Return the [x, y] coordinate for the center point of the cell that contains the specified text.  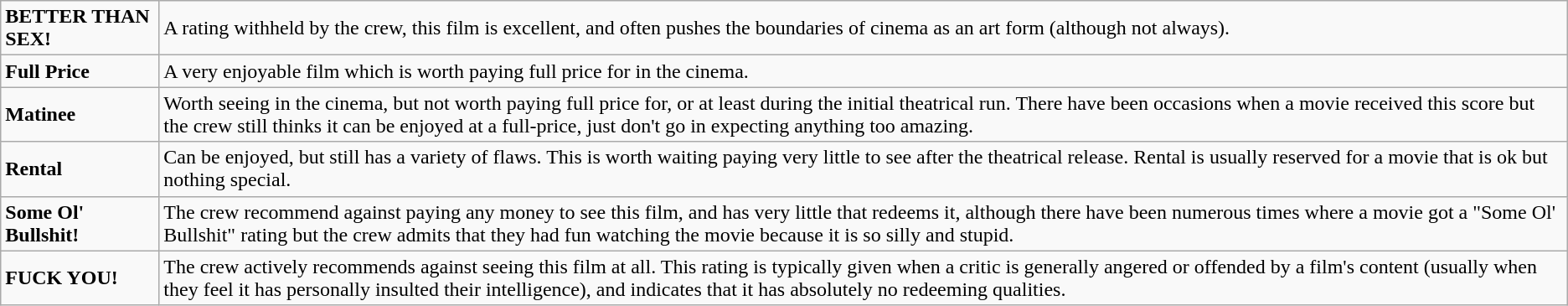
Some Ol' Bullshit! [80, 223]
Full Price [80, 71]
A very enjoyable film which is worth paying full price for in the cinema. [863, 71]
Matinee [80, 114]
BETTER THAN SEX! [80, 29]
Rental [80, 169]
FUCK YOU! [80, 278]
A rating withheld by the crew, this film is excellent, and often pushes the boundaries of cinema as an art form (although not always). [863, 29]
